Locate the cell with the specified text and output its (X, Y) center coordinate. 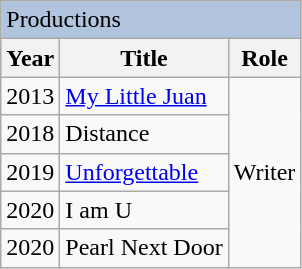
Distance (144, 134)
2013 (30, 96)
Year (30, 58)
Pearl Next Door (144, 248)
Role (264, 58)
2019 (30, 172)
Writer (264, 172)
2018 (30, 134)
Productions (151, 20)
My Little Juan (144, 96)
Title (144, 58)
Unforgettable (144, 172)
I am U (144, 210)
